Detect which cell encompasses the target text, then output its [x, y] center coordinate. 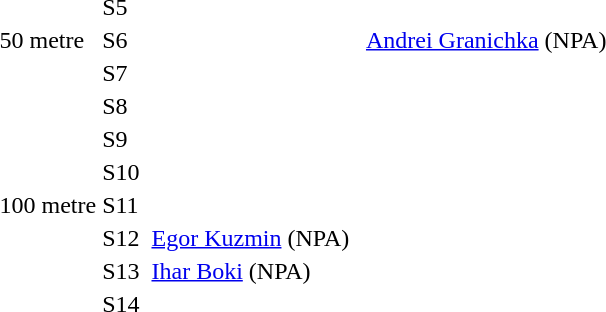
S8 [121, 106]
Egor Kuzmin (NPA) [248, 238]
S9 [121, 139]
S7 [121, 73]
S12 [121, 238]
S6 [121, 40]
S13 [121, 271]
S10 [121, 172]
Ihar Boki (NPA) [248, 271]
S11 [121, 205]
